Capture the cell that displays the provided text and extract its [X, Y] central coordinate. 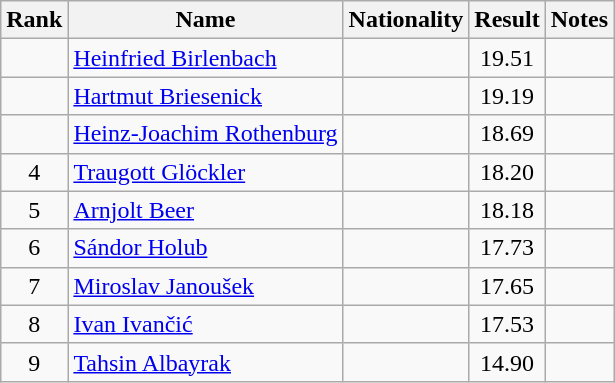
4 [34, 172]
17.73 [507, 248]
Arnjolt Beer [206, 210]
Nationality [406, 20]
19.51 [507, 58]
18.20 [507, 172]
7 [34, 286]
17.53 [507, 324]
Traugott Glöckler [206, 172]
Result [507, 20]
18.69 [507, 134]
6 [34, 248]
Miroslav Janoušek [206, 286]
18.18 [507, 210]
Notes [579, 20]
14.90 [507, 362]
5 [34, 210]
Hartmut Briesenick [206, 96]
19.19 [507, 96]
Name [206, 20]
17.65 [507, 286]
8 [34, 324]
Heinz-Joachim Rothenburg [206, 134]
Rank [34, 20]
Heinfried Birlenbach [206, 58]
Tahsin Albayrak [206, 362]
Sándor Holub [206, 248]
9 [34, 362]
Ivan Ivančić [206, 324]
